Scan for the cell matching the given text and deliver its (x, y) coordinate at center. 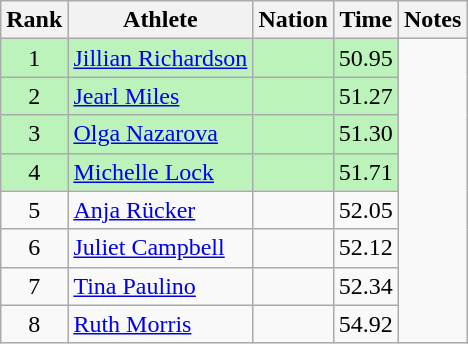
52.12 (366, 248)
6 (34, 248)
Nation (293, 20)
Michelle Lock (160, 172)
4 (34, 172)
Juliet Campbell (160, 248)
50.95 (366, 58)
Anja Rücker (160, 210)
Ruth Morris (160, 324)
Notes (432, 20)
Tina Paulino (160, 286)
51.30 (366, 134)
7 (34, 286)
51.71 (366, 172)
51.27 (366, 96)
Time (366, 20)
Jearl Miles (160, 96)
54.92 (366, 324)
1 (34, 58)
Jillian Richardson (160, 58)
Athlete (160, 20)
3 (34, 134)
Olga Nazarova (160, 134)
5 (34, 210)
8 (34, 324)
2 (34, 96)
Rank (34, 20)
52.05 (366, 210)
52.34 (366, 286)
